Search for the cell housing the specified text and yield its (X, Y) center coordinate. 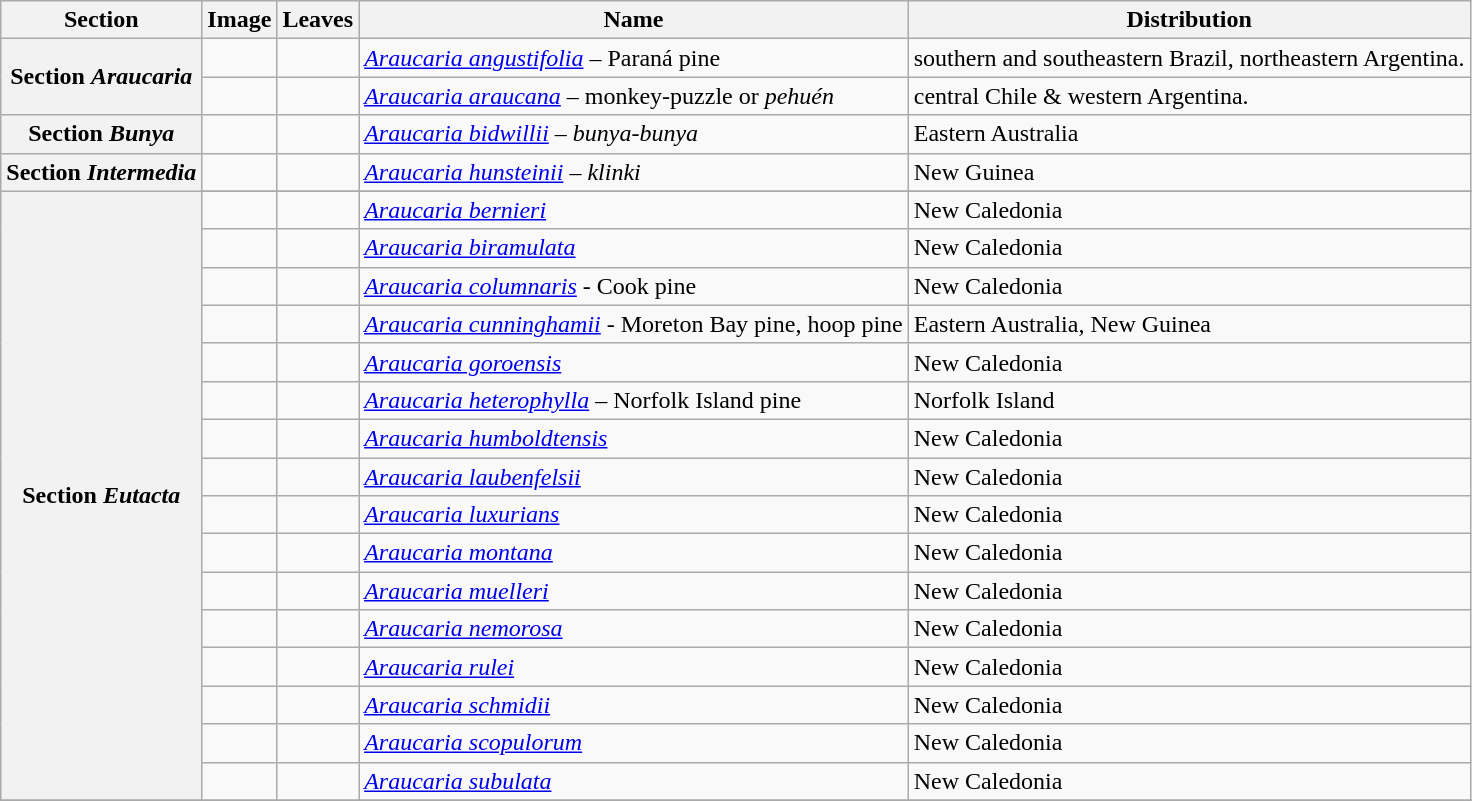
Image (240, 20)
Araucaria bidwillii – bunya-bunya (634, 134)
Araucaria montana (634, 553)
Norfolk Island (1189, 400)
Eastern Australia (1189, 134)
Araucaria hunsteinii – klinki (634, 172)
Araucaria scopulorum (634, 743)
Araucaria biramulata (634, 248)
Name (634, 20)
Araucaria humboldtensis (634, 438)
Araucaria columnaris - Cook pine (634, 286)
central Chile & western Argentina. (1189, 96)
Araucaria rulei (634, 667)
New Guinea (1189, 172)
Araucaria araucana – monkey-puzzle or pehuén (634, 96)
Araucaria nemorosa (634, 629)
Araucaria luxurians (634, 515)
Section Bunya (102, 134)
Section (102, 20)
Araucaria heterophylla – Norfolk Island pine (634, 400)
Araucaria goroensis (634, 362)
Araucaria angustifolia – Paraná pine (634, 58)
southern and southeastern Brazil, northeastern Argentina. (1189, 58)
Leaves (318, 20)
Eastern Australia, New Guinea (1189, 324)
Araucaria cunninghamii - Moreton Bay pine, hoop pine (634, 324)
Araucaria schmidii (634, 705)
Araucaria subulata (634, 781)
Section Intermedia (102, 172)
Section Eutacta (102, 496)
Araucaria laubenfelsii (634, 477)
Section Araucaria (102, 77)
Araucaria bernieri (634, 210)
Araucaria muelleri (634, 591)
Distribution (1189, 20)
